For the text-containing cell, return its midpoint in [x, y] coordinate format. 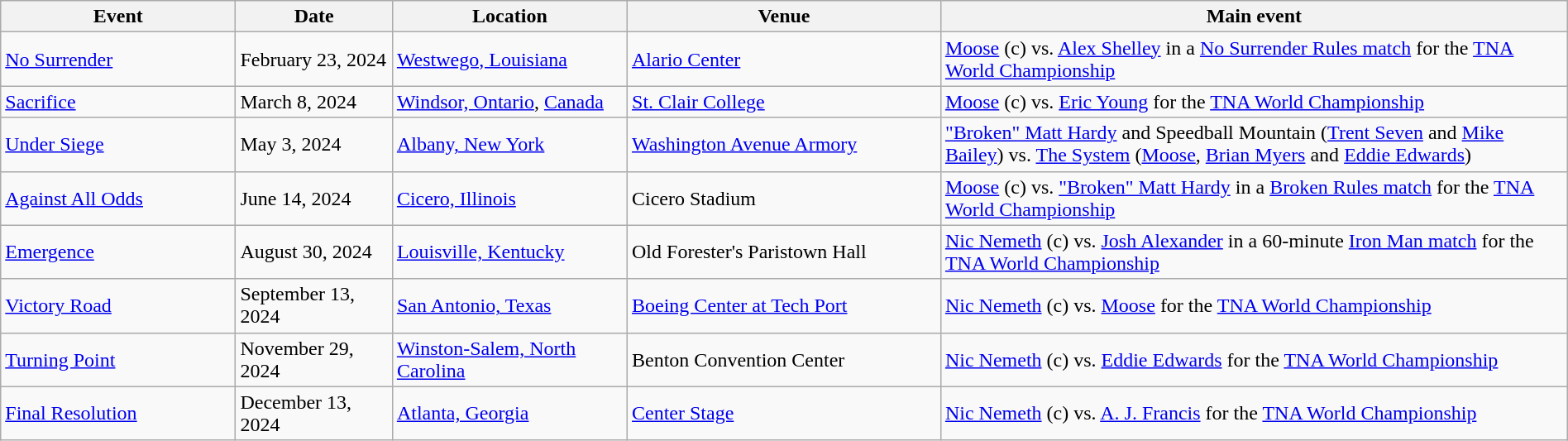
Date [314, 17]
Against All Odds [118, 199]
Location [509, 17]
No Surrender [118, 60]
Victory Road [118, 306]
Cicero Stadium [784, 199]
Center Stage [784, 414]
St. Clair College [784, 102]
Winston-Salem, North Carolina [509, 359]
Albany, New York [509, 144]
September 13, 2024 [314, 306]
August 30, 2024 [314, 252]
December 13, 2024 [314, 414]
Nic Nemeth (c) vs. Josh Alexander in a 60-minute Iron Man match for the TNA World Championship [1254, 252]
Windsor, Ontario, Canada [509, 102]
Nic Nemeth (c) vs. A. J. Francis for the TNA World Championship [1254, 414]
Emergence [118, 252]
March 8, 2024 [314, 102]
Nic Nemeth (c) vs. Moose for the TNA World Championship [1254, 306]
Old Forester's Paristown Hall [784, 252]
Alario Center [784, 60]
Westwego, Louisiana [509, 60]
Final Resolution [118, 414]
Boeing Center at Tech Port [784, 306]
Moose (c) vs. Alex Shelley in a No Surrender Rules match for the TNA World Championship [1254, 60]
Moose (c) vs. Eric Young for the TNA World Championship [1254, 102]
Cicero, Illinois [509, 199]
Benton Convention Center [784, 359]
Main event [1254, 17]
Sacrifice [118, 102]
May 3, 2024 [314, 144]
Nic Nemeth (c) vs. Eddie Edwards for the TNA World Championship [1254, 359]
Louisville, Kentucky [509, 252]
February 23, 2024 [314, 60]
November 29, 2024 [314, 359]
Venue [784, 17]
Atlanta, Georgia [509, 414]
"Broken" Matt Hardy and Speedball Mountain (Trent Seven and Mike Bailey) vs. The System (Moose, Brian Myers and Eddie Edwards) [1254, 144]
Under Siege [118, 144]
San Antonio, Texas [509, 306]
Event [118, 17]
Turning Point [118, 359]
Moose (c) vs. "Broken" Matt Hardy in a Broken Rules match for the TNA World Championship [1254, 199]
June 14, 2024 [314, 199]
Washington Avenue Armory [784, 144]
